Pinpoint the cell where the given text exists, returning its [x, y] midpoint coordinate. 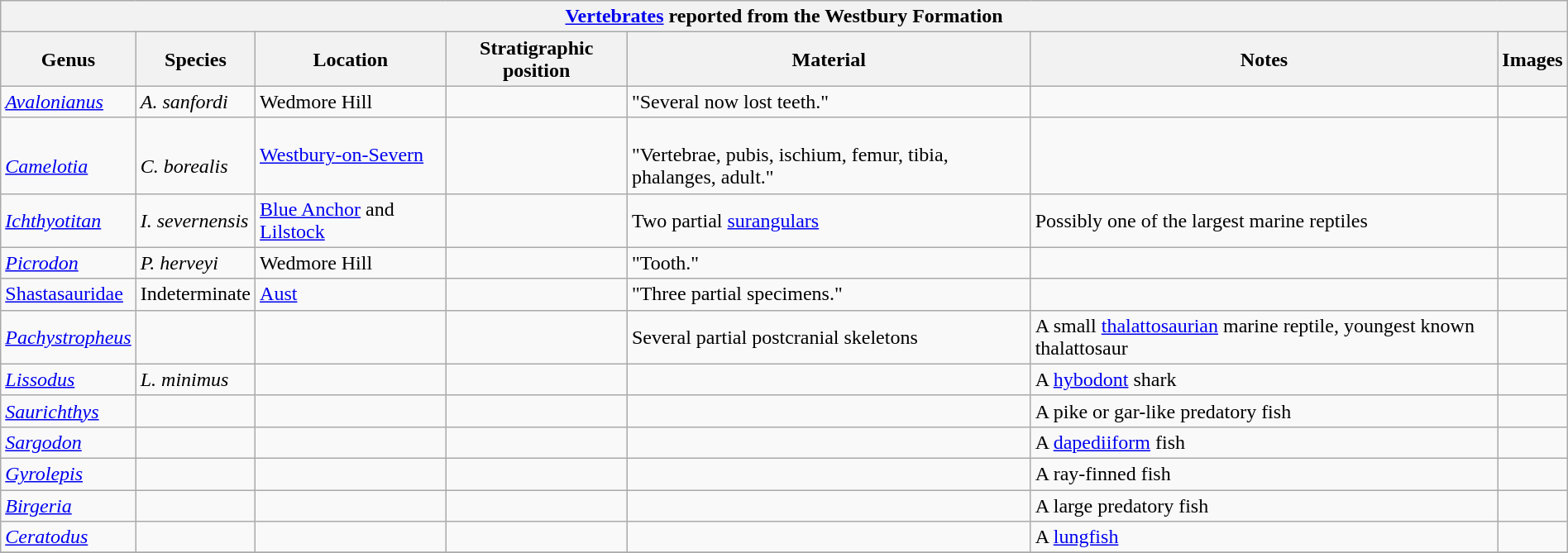
Indeterminate [195, 294]
A pike or gar-like predatory fish [1264, 411]
Shastasauridae [68, 294]
Aust [351, 294]
Genus [68, 60]
Blue Anchor and Lilstock [351, 220]
Camelotia [68, 155]
Possibly one of the largest marine reptiles [1264, 220]
A ray-finned fish [1264, 474]
Stratigraphic position [536, 60]
Picrodon [68, 263]
"Tooth." [829, 263]
I. severnensis [195, 220]
P. herveyi [195, 263]
Saurichthys [68, 411]
A small thalattosaurian marine reptile, youngest known thalattosaur [1264, 337]
A large predatory fish [1264, 505]
A lungfish [1264, 537]
Material [829, 60]
Location [351, 60]
"Several now lost teeth." [829, 102]
"Three partial specimens." [829, 294]
A dapediiform fish [1264, 442]
C. borealis [195, 155]
A hybodont shark [1264, 379]
Pachystropheus [68, 337]
Westbury-on-Severn [351, 155]
Sargodon [68, 442]
"Vertebrae, pubis, ischium, femur, tibia, phalanges, adult." [829, 155]
Notes [1264, 60]
Gyrolepis [68, 474]
Birgeria [68, 505]
Lissodus [68, 379]
Ichthyotitan [68, 220]
Two partial surangulars [829, 220]
Images [1532, 60]
L. minimus [195, 379]
Ceratodus [68, 537]
Several partial postcranial skeletons [829, 337]
Species [195, 60]
Avalonianus [68, 102]
Vertebrates reported from the Westbury Formation [784, 17]
A. sanfordi [195, 102]
